Return the [X, Y] coordinate for the center point of the cell that contains the specified text.  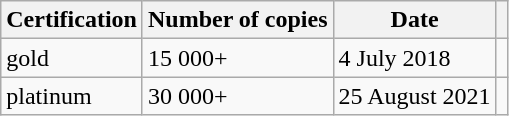
Date [414, 20]
15 000+ [238, 58]
Certification [72, 20]
4 July 2018 [414, 58]
gold [72, 58]
25 August 2021 [414, 96]
platinum [72, 96]
30 000+ [238, 96]
Number of copies [238, 20]
